Return the [X, Y] coordinate for the center point of the cell that contains the specified text.  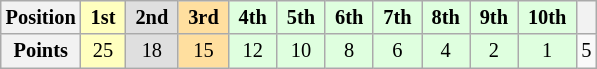
7th [397, 17]
3rd [203, 17]
2 [494, 51]
15 [203, 51]
10 [301, 51]
4 [446, 51]
10th [547, 17]
1 [547, 51]
6th [349, 17]
Points [41, 51]
12 [253, 51]
9th [494, 17]
18 [152, 51]
5 [586, 51]
6 [397, 51]
25 [104, 51]
8th [446, 17]
5th [301, 17]
4th [253, 17]
Position [41, 17]
2nd [152, 17]
8 [349, 51]
1st [104, 17]
